Pinpoint the cell where the given text exists, returning its [x, y] midpoint coordinate. 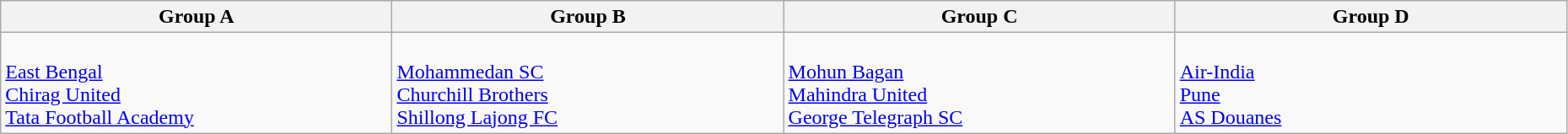
East Bengal Chirag United Tata Football Academy [197, 83]
Group B [588, 17]
Group D [1371, 17]
Mohammedan SC Churchill Brothers Shillong Lajong FC [588, 83]
Mohun Bagan Mahindra United George Telegraph SC [979, 83]
Group C [979, 17]
Group A [197, 17]
Air-India Pune AS Douanes [1371, 83]
